Return the (X, Y) coordinate for the center point of the cell that contains the specified text.  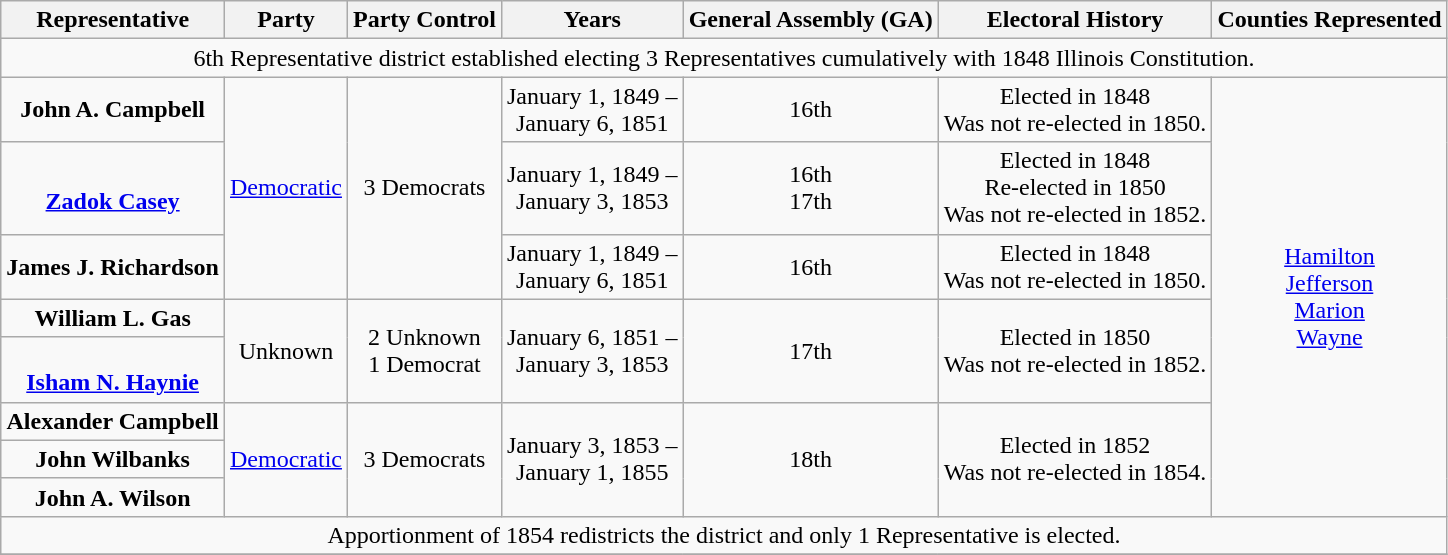
HamiltonJeffersonMarionWayne (1330, 297)
Party (286, 20)
January 6, 1851 –January 3, 1853 (592, 350)
16th17th (810, 188)
January 3, 1853 –January 1, 1855 (592, 459)
Zadok Casey (113, 188)
2 Unknown1 Democrat (424, 350)
Electoral History (1075, 20)
Elected in 1850Was not re-elected in 1852. (1075, 350)
John A. Campbell (113, 110)
Counties Represented (1330, 20)
James J. Richardson (113, 266)
Unknown (286, 350)
6th Representative district established electing 3 Representatives cumulatively with 1848 Illinois Constitution. (724, 58)
17th (810, 350)
Years (592, 20)
Elected in 1848Re-elected in 1850Was not re-elected in 1852. (1075, 188)
Apportionment of 1854 redistricts the district and only 1 Representative is elected. (724, 535)
Alexander Campbell (113, 421)
Party Control (424, 20)
John Wilbanks (113, 459)
18th (810, 459)
Elected in 1852Was not re-elected in 1854. (1075, 459)
John A. Wilson (113, 497)
January 1, 1849 –January 3, 1853 (592, 188)
William L. Gas (113, 318)
General Assembly (GA) (810, 20)
Representative (113, 20)
Isham N. Haynie (113, 370)
